Detect which cell encompasses the target text, then output its (X, Y) center coordinate. 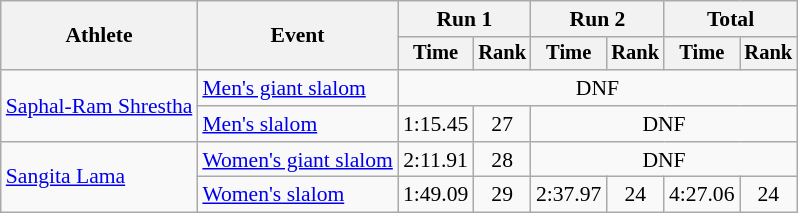
29 (502, 195)
28 (502, 160)
2:11.91 (436, 160)
1:15.45 (436, 124)
4:27.06 (702, 195)
27 (502, 124)
Run 1 (464, 19)
Sangita Lama (100, 178)
Women's slalom (298, 195)
2:37.97 (568, 195)
Men's giant slalom (298, 88)
Event (298, 36)
Athlete (100, 36)
Men's slalom (298, 124)
Saphal-Ram Shrestha (100, 106)
1:49.09 (436, 195)
Women's giant slalom (298, 160)
Run 2 (598, 19)
Total (730, 19)
